Return (x, y) of the center of cell containing provided text 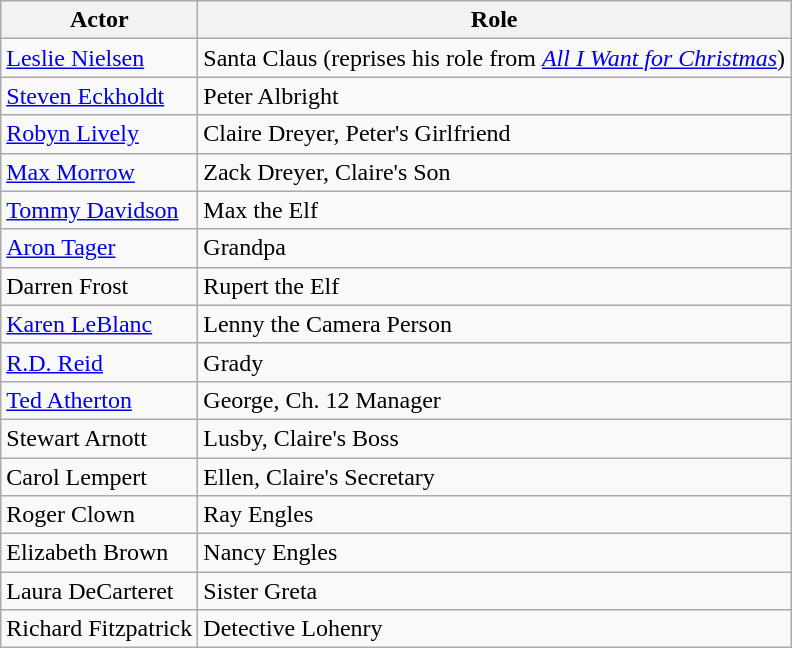
Carol Lempert (100, 477)
Ray Engles (494, 515)
Nancy Engles (494, 553)
Aron Tager (100, 248)
Rupert the Elf (494, 286)
Roger Clown (100, 515)
Karen LeBlanc (100, 324)
Sister Greta (494, 591)
Max Morrow (100, 172)
Lenny the Camera Person (494, 324)
Elizabeth Brown (100, 553)
Max the Elf (494, 210)
Actor (100, 20)
Santa Claus (reprises his role from All I Want for Christmas) (494, 58)
Grandpa (494, 248)
Robyn Lively (100, 134)
Grady (494, 362)
Stewart Arnott (100, 438)
R.D. Reid (100, 362)
George, Ch. 12 Manager (494, 400)
Tommy Davidson (100, 210)
Detective Lohenry (494, 629)
Lusby, Claire's Boss (494, 438)
Zack Dreyer, Claire's Son (494, 172)
Ted Atherton (100, 400)
Peter Albright (494, 96)
Richard Fitzpatrick (100, 629)
Claire Dreyer, Peter's Girlfriend (494, 134)
Ellen, Claire's Secretary (494, 477)
Leslie Nielsen (100, 58)
Steven Eckholdt (100, 96)
Laura DeCarteret (100, 591)
Darren Frost (100, 286)
Role (494, 20)
